Find where the given text appears and provide that cell's center as (x, y) coordinate. 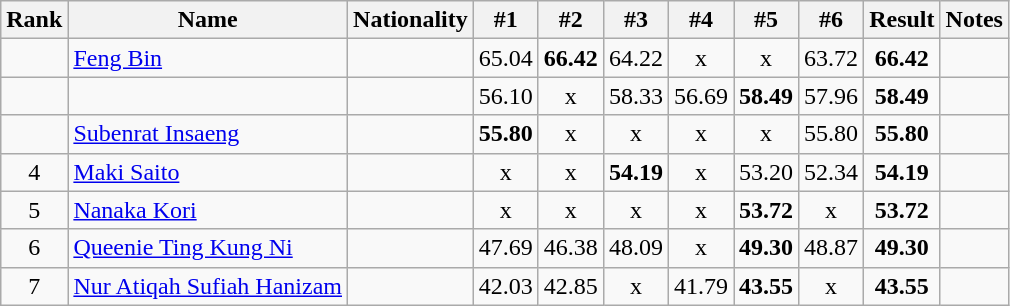
63.72 (832, 58)
#4 (700, 20)
56.10 (506, 96)
Feng Bin (208, 58)
Queenie Ting Kung Ni (208, 248)
52.34 (832, 172)
48.09 (636, 248)
Name (208, 20)
65.04 (506, 58)
4 (34, 172)
58.33 (636, 96)
Nanaka Kori (208, 210)
56.69 (700, 96)
57.96 (832, 96)
#5 (766, 20)
Notes (974, 20)
Nationality (411, 20)
Rank (34, 20)
6 (34, 248)
46.38 (570, 248)
41.79 (700, 286)
48.87 (832, 248)
7 (34, 286)
64.22 (636, 58)
5 (34, 210)
53.20 (766, 172)
#6 (832, 20)
Nur Atiqah Sufiah Hanizam (208, 286)
Subenrat Insaeng (208, 134)
#3 (636, 20)
42.85 (570, 286)
#2 (570, 20)
42.03 (506, 286)
#1 (506, 20)
47.69 (506, 248)
Maki Saito (208, 172)
Result (902, 20)
